Pinpoint the cell where the given text exists, returning its [X, Y] midpoint coordinate. 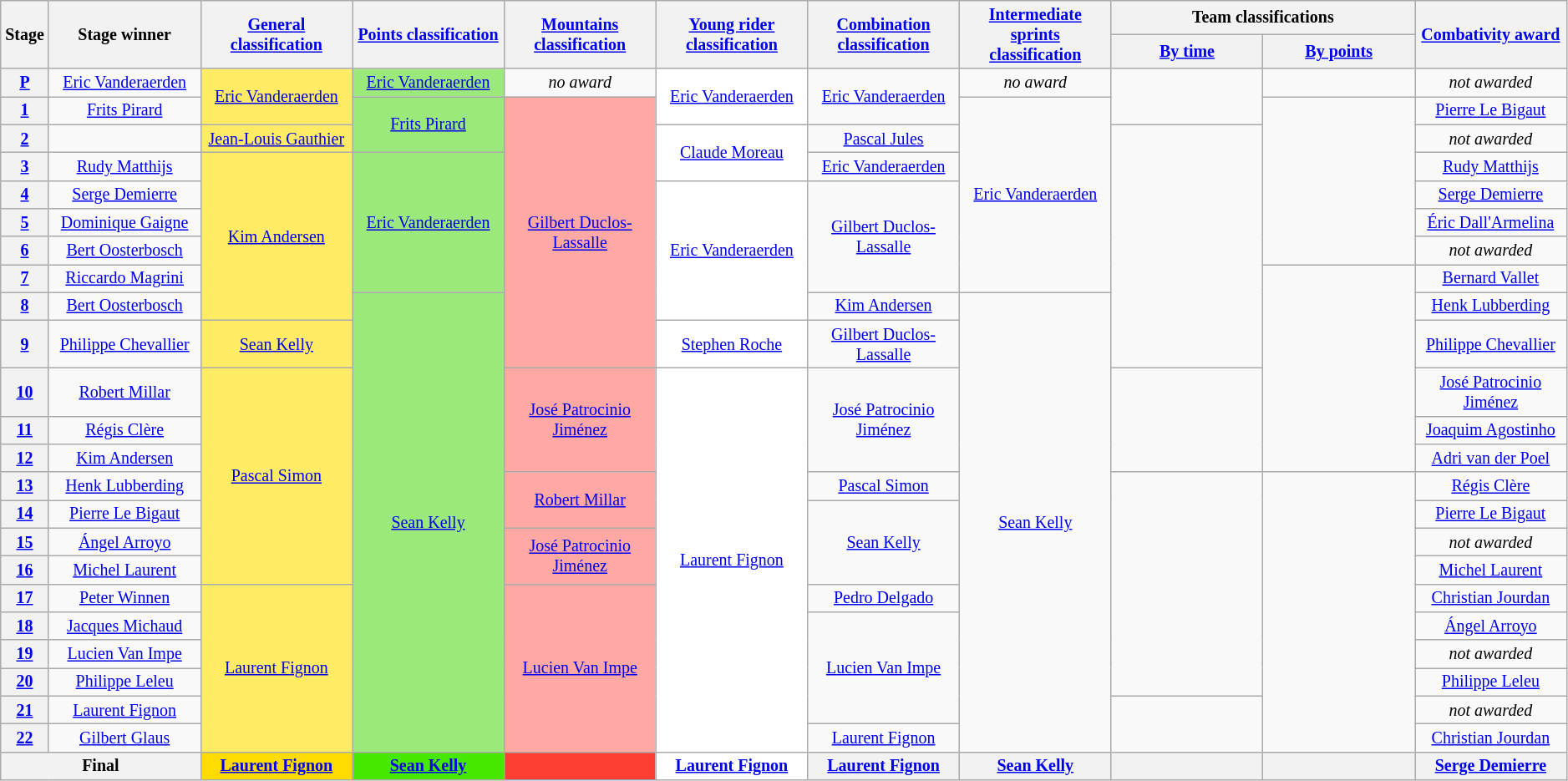
4 [25, 194]
9 [25, 344]
14 [25, 515]
Mountains classification [580, 35]
Éric Dall'Armelina [1491, 222]
8 [25, 306]
11 [25, 431]
Claude Moreau [732, 152]
7 [25, 279]
20 [25, 682]
Adri van der Poel [1491, 458]
21 [25, 710]
Stephen Roche [732, 344]
Pedro Delgado [884, 598]
By time [1187, 52]
10 [25, 393]
Combination classification [884, 35]
Dominique Gaigne [124, 222]
Riccardo Magrini [124, 279]
Combativity award [1491, 35]
Peter Winnen [124, 598]
16 [25, 570]
18 [25, 626]
By points [1339, 52]
1 [25, 110]
Intermediate sprints classification [1035, 35]
15 [25, 543]
Gilbert Glaus [124, 738]
3 [25, 167]
General classification [277, 35]
22 [25, 738]
13 [25, 486]
Final [100, 765]
6 [25, 251]
Joaquim Agostinho [1491, 431]
5 [25, 222]
Jean-Louis Gauthier [277, 139]
12 [25, 458]
Stage winner [124, 35]
Pascal Jules [884, 139]
Team classifications [1263, 18]
Stage [25, 35]
17 [25, 598]
Jacques Michaud [124, 626]
Points classification [429, 35]
19 [25, 653]
Young rider classification [732, 35]
P [25, 84]
2 [25, 139]
Bernard Vallet [1491, 279]
